Return [x, y] of the center of cell containing provided text 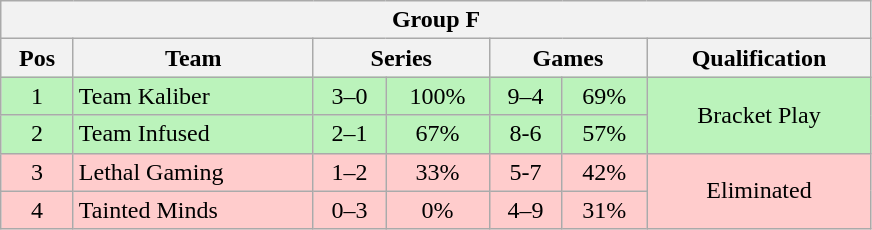
57% [604, 134]
Series [401, 58]
Lethal Gaming [193, 172]
Team Infused [193, 134]
Games [568, 58]
42% [604, 172]
5-7 [526, 172]
33% [438, 172]
9–4 [526, 96]
0–3 [350, 210]
4–9 [526, 210]
8-6 [526, 134]
Team [193, 58]
2–1 [350, 134]
Group F [436, 20]
0% [438, 210]
Eliminated [760, 191]
2 [38, 134]
4 [38, 210]
3–0 [350, 96]
3 [38, 172]
Tainted Minds [193, 210]
1 [38, 96]
Team Kaliber [193, 96]
67% [438, 134]
31% [604, 210]
Qualification [760, 58]
Bracket Play [760, 115]
Pos [38, 58]
100% [438, 96]
69% [604, 96]
1–2 [350, 172]
